Detect which cell encompasses the target text, then output its [X, Y] center coordinate. 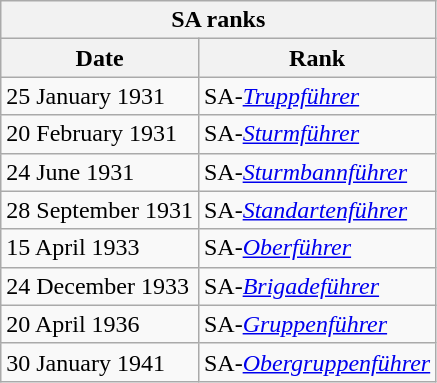
20 April 1936 [100, 324]
24 December 1933 [100, 286]
28 September 1931 [100, 210]
SA-Gruppenführer [316, 324]
Rank [316, 58]
24 June 1931 [100, 172]
20 February 1931 [100, 134]
Date [100, 58]
SA-Truppführer [316, 96]
30 January 1941 [100, 362]
SA-Obergruppenführer [316, 362]
SA-Brigadeführer [316, 286]
SA-Standartenführer [316, 210]
SA-Sturmführer [316, 134]
15 April 1933 [100, 248]
SA ranks [218, 20]
SA-Sturmbannführer [316, 172]
25 January 1931 [100, 96]
SA-Oberführer [316, 248]
